Capture the cell that displays the provided text and extract its (X, Y) central coordinate. 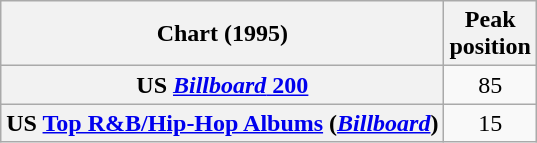
85 (490, 85)
15 (490, 123)
US Billboard 200 (222, 85)
Peak position (490, 34)
Chart (1995) (222, 34)
US Top R&B/Hip-Hop Albums (Billboard) (222, 123)
